Identify which cell holds the provided text, then report its [X, Y] central coordinate. 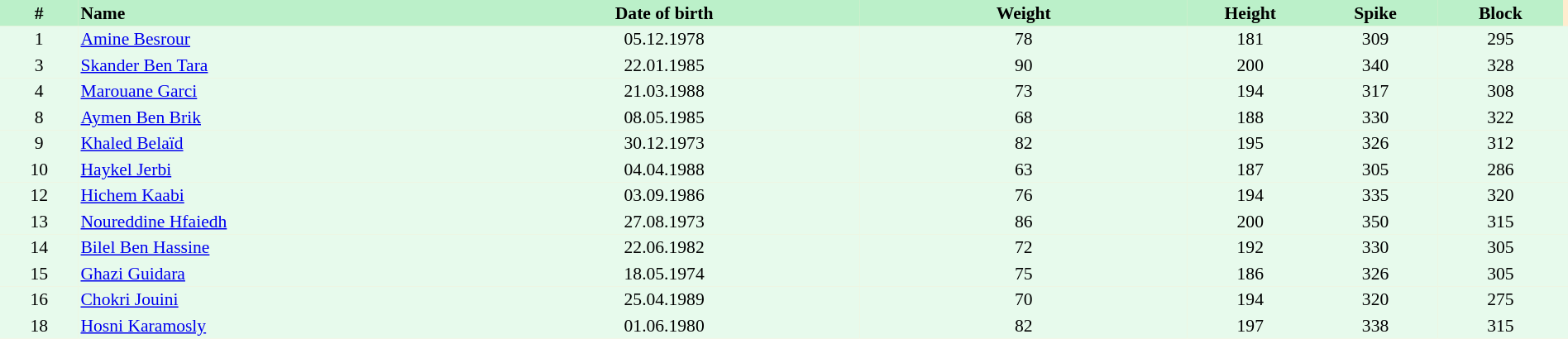
18.05.1974 [664, 274]
8 [39, 117]
# [39, 13]
195 [1250, 144]
16 [39, 299]
75 [1024, 274]
72 [1024, 248]
Marouane Garci [273, 91]
192 [1250, 248]
01.06.1980 [664, 326]
Chokri Jouini [273, 299]
04.04.1988 [664, 169]
338 [1374, 326]
188 [1250, 117]
22.06.1982 [664, 248]
Weight [1024, 13]
68 [1024, 117]
4 [39, 91]
Date of birth [664, 13]
335 [1374, 195]
322 [1500, 117]
350 [1374, 222]
10 [39, 169]
76 [1024, 195]
27.08.1973 [664, 222]
Skander Ben Tara [273, 65]
186 [1250, 274]
340 [1374, 65]
Block [1500, 13]
Aymen Ben Brik [273, 117]
86 [1024, 222]
03.09.1986 [664, 195]
308 [1500, 91]
25.04.1989 [664, 299]
78 [1024, 40]
317 [1374, 91]
181 [1250, 40]
295 [1500, 40]
Hosni Karamosly [273, 326]
05.12.1978 [664, 40]
18 [39, 326]
9 [39, 144]
Khaled Belaïd [273, 144]
12 [39, 195]
Noureddine Hfaiedh [273, 222]
63 [1024, 169]
21.03.1988 [664, 91]
187 [1250, 169]
30.12.1973 [664, 144]
22.01.1985 [664, 65]
90 [1024, 65]
Height [1250, 13]
197 [1250, 326]
275 [1500, 299]
Spike [1374, 13]
08.05.1985 [664, 117]
Bilel Ben Hassine [273, 248]
73 [1024, 91]
286 [1500, 169]
13 [39, 222]
312 [1500, 144]
Name [273, 13]
3 [39, 65]
15 [39, 274]
1 [39, 40]
Ghazi Guidara [273, 274]
14 [39, 248]
Hichem Kaabi [273, 195]
328 [1500, 65]
309 [1374, 40]
70 [1024, 299]
Haykel Jerbi [273, 169]
Amine Besrour [273, 40]
